Find where the given text appears and provide that cell's center as [x, y] coordinate. 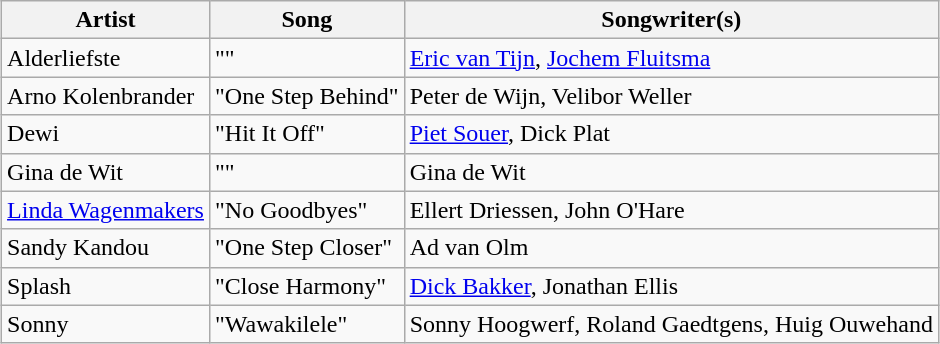
Alderliefste [106, 58]
Song [306, 20]
Songwriter(s) [671, 20]
Artist [106, 20]
"One Step Closer" [306, 248]
"Close Harmony" [306, 286]
Peter de Wijn, Velibor Weller [671, 96]
Sandy Kandou [106, 248]
Piet Souer, Dick Plat [671, 134]
Sonny Hoogwerf, Roland Gaedtgens, Huig Ouwehand [671, 324]
"Wawakilele" [306, 324]
Eric van Tijn, Jochem Fluitsma [671, 58]
"Hit It Off" [306, 134]
"No Goodbyes" [306, 210]
"One Step Behind" [306, 96]
Dick Bakker, Jonathan Ellis [671, 286]
Arno Kolenbrander [106, 96]
Splash [106, 286]
Sonny [106, 324]
Linda Wagenmakers [106, 210]
Ellert Driessen, John O'Hare [671, 210]
Dewi [106, 134]
Ad van Olm [671, 248]
